Search for the cell housing the specified text and yield its (x, y) center coordinate. 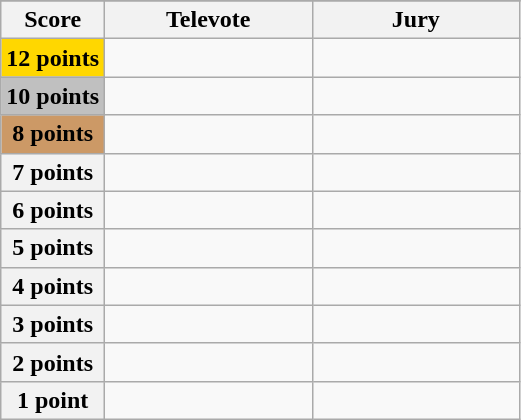
5 points (53, 248)
6 points (53, 210)
2 points (53, 362)
Score (53, 20)
8 points (53, 134)
4 points (53, 286)
12 points (53, 58)
1 point (53, 400)
7 points (53, 172)
Jury (416, 20)
Televote (209, 20)
10 points (53, 96)
3 points (53, 324)
